Find where the given text appears and provide that cell's center as [X, Y] coordinate. 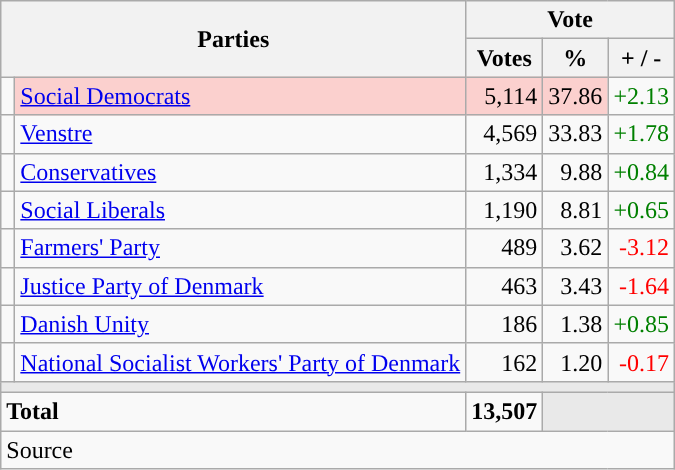
3.62 [576, 248]
Justice Party of Denmark [240, 286]
+0.85 [642, 324]
13,507 [504, 411]
463 [504, 286]
1.38 [576, 324]
National Socialist Workers' Party of Denmark [240, 362]
% [576, 58]
-0.17 [642, 362]
-3.12 [642, 248]
Source [338, 449]
Parties [234, 39]
Vote [570, 20]
+0.65 [642, 210]
33.83 [576, 134]
+0.84 [642, 172]
9.88 [576, 172]
8.81 [576, 210]
Venstre [240, 134]
5,114 [504, 96]
+2.13 [642, 96]
1,334 [504, 172]
162 [504, 362]
4,569 [504, 134]
1.20 [576, 362]
Social Democrats [240, 96]
Danish Unity [240, 324]
37.86 [576, 96]
Votes [504, 58]
Social Liberals [240, 210]
+ / - [642, 58]
Farmers' Party [240, 248]
186 [504, 324]
+1.78 [642, 134]
-1.64 [642, 286]
Conservatives [240, 172]
3.43 [576, 286]
489 [504, 248]
Total [234, 411]
1,190 [504, 210]
